Determine the (X, Y) coordinate at the center of the cell enclosing the given text.  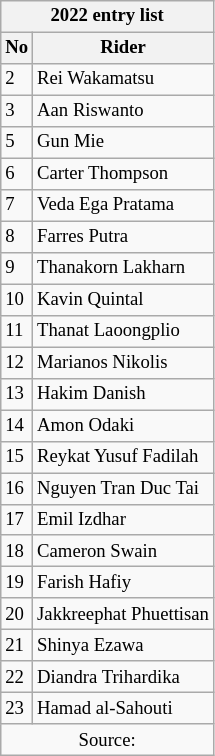
Cameron Swain (124, 552)
3 (17, 112)
21 (17, 646)
16 (17, 488)
Marianos Nikolis (124, 362)
10 (17, 300)
Farres Putra (124, 236)
14 (17, 426)
Thanat Laoongplio (124, 332)
23 (17, 708)
19 (17, 582)
13 (17, 394)
20 (17, 614)
6 (17, 174)
Gun Mie (124, 142)
Shinya Ezawa (124, 646)
11 (17, 332)
Hamad al-Sahouti (124, 708)
Source: (108, 740)
22 (17, 678)
Diandra Trihardika (124, 678)
Carter Thompson (124, 174)
Emil Izdhar (124, 520)
Jakkreephat Phuettisan (124, 614)
9 (17, 268)
Rider (124, 48)
Thanakorn Lakharn (124, 268)
Kavin Quintal (124, 300)
2022 entry list (108, 16)
Nguyen Tran Duc Tai (124, 488)
Hakim Danish (124, 394)
Veda Ega Pratama (124, 206)
5 (17, 142)
15 (17, 458)
12 (17, 362)
Aan Riswanto (124, 112)
17 (17, 520)
8 (17, 236)
Farish Hafiy (124, 582)
7 (17, 206)
No (17, 48)
18 (17, 552)
Rei Wakamatsu (124, 80)
Reykat Yusuf Fadilah (124, 458)
2 (17, 80)
Amon Odaki (124, 426)
